From the cell containing the given text, extract its center point as (x, y) coordinate. 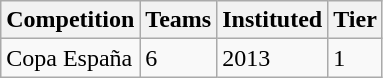
Tier (356, 20)
2013 (272, 58)
1 (356, 58)
Copa España (70, 58)
6 (178, 58)
Competition (70, 20)
Instituted (272, 20)
Teams (178, 20)
